Search for the cell housing the specified text and yield its [x, y] center coordinate. 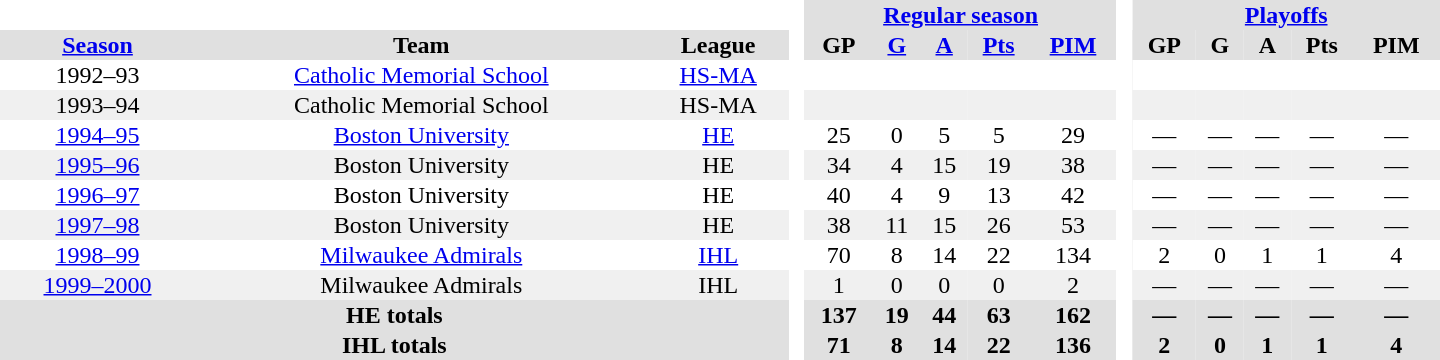
26 [998, 225]
1996–97 [98, 195]
Playoffs [1286, 15]
53 [1072, 225]
44 [944, 315]
HE totals [394, 315]
Team [422, 45]
63 [998, 315]
1992–93 [98, 75]
134 [1072, 255]
1993–94 [98, 105]
1995–96 [98, 165]
1998–99 [98, 255]
13 [998, 195]
162 [1072, 315]
137 [840, 315]
1997–98 [98, 225]
League [718, 45]
40 [840, 195]
71 [840, 345]
34 [840, 165]
25 [840, 135]
29 [1072, 135]
70 [840, 255]
IHL totals [394, 345]
Regular season [961, 15]
42 [1072, 195]
9 [944, 195]
11 [896, 225]
Season [98, 45]
136 [1072, 345]
1994–95 [98, 135]
1999–2000 [98, 285]
